Return the (X, Y) coordinate for the center point of the cell that contains the specified text.  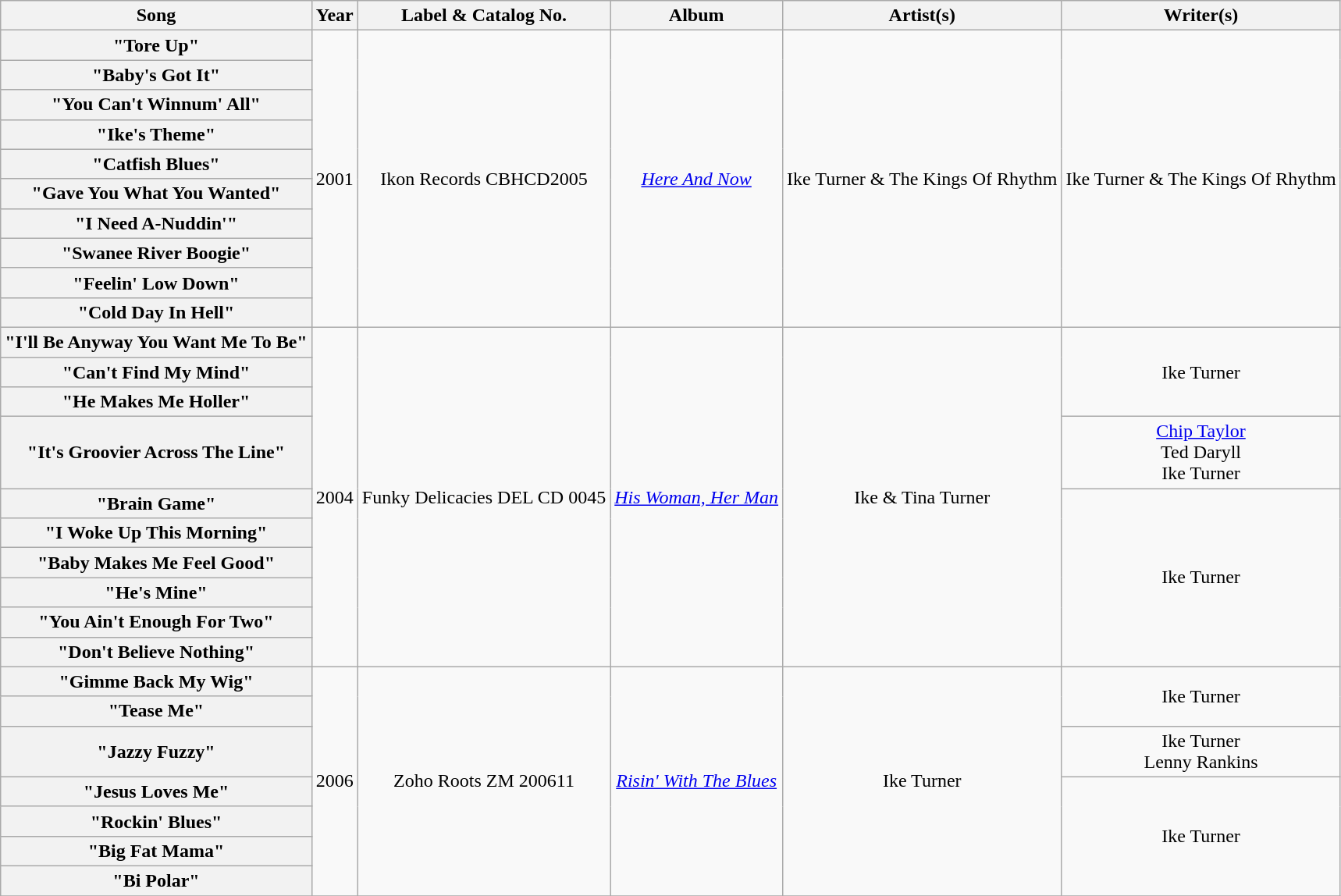
"Can't Find My Mind" (156, 372)
"Baby Makes Me Feel Good" (156, 563)
His Woman, Her Man (696, 496)
"Big Fat Mama" (156, 851)
"You Ain't Enough For Two" (156, 622)
"He Makes Me Holler" (156, 402)
2001 (334, 180)
"Feelin' Low Down" (156, 283)
"Tease Me" (156, 711)
"Jazzy Fuzzy" (156, 751)
"Tore Up" (156, 45)
Year (334, 16)
Ike TurnerLenny Rankins (1200, 751)
Artist(s) (923, 16)
Zoho Roots ZM 200611 (484, 780)
Chip TaylorTed DaryllIke Turner (1200, 453)
Ike & Tina Turner (923, 496)
"Jesus Loves Me" (156, 791)
Song (156, 16)
Ikon Records CBHCD2005 (484, 180)
"You Can't Winnum' All" (156, 105)
Risin' With The Blues (696, 780)
"I Need A-Nuddin'" (156, 223)
"Baby's Got It" (156, 75)
"It's Groovier Across The Line" (156, 453)
Funky Delicacies DEL CD 0045 (484, 496)
"Bi Polar" (156, 880)
Album (696, 16)
"Gimme Back My Wig" (156, 681)
Writer(s) (1200, 16)
"Cold Day In Hell" (156, 312)
"Don't Believe Nothing" (156, 652)
"He's Mine" (156, 592)
"Ike's Theme" (156, 134)
Here And Now (696, 180)
2006 (334, 780)
"Catfish Blues" (156, 164)
"Gave You What You Wanted" (156, 194)
"Swanee River Boogie" (156, 253)
"I Woke Up This Morning" (156, 533)
"I'll Be Anyway You Want Me To Be" (156, 342)
"Rockin' Blues" (156, 821)
"Brain Game" (156, 503)
2004 (334, 496)
Label & Catalog No. (484, 16)
